Search for the cell housing the specified text and yield its [x, y] center coordinate. 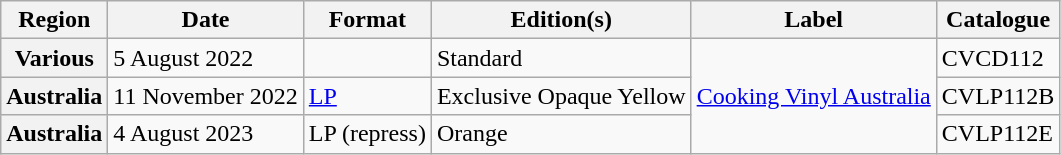
Format [367, 20]
Standard [561, 58]
Catalogue [998, 20]
5 August 2022 [206, 58]
Label [814, 20]
CVLP112B [998, 96]
Date [206, 20]
Various [54, 58]
11 November 2022 [206, 96]
LP [367, 96]
4 August 2023 [206, 134]
Region [54, 20]
LP (repress) [367, 134]
CVLP112E [998, 134]
CVCD112 [998, 58]
Exclusive Opaque Yellow [561, 96]
Orange [561, 134]
Cooking Vinyl Australia [814, 96]
Edition(s) [561, 20]
